Find where the given text appears and provide that cell's center as (x, y) coordinate. 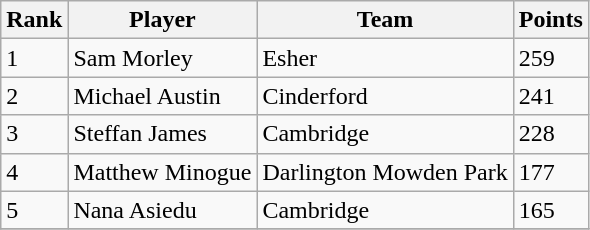
1 (34, 58)
241 (550, 96)
Sam Morley (162, 58)
Nana Asiedu (162, 210)
Matthew Minogue (162, 172)
Cinderford (385, 96)
259 (550, 58)
Darlington Mowden Park (385, 172)
Michael Austin (162, 96)
177 (550, 172)
4 (34, 172)
228 (550, 134)
Steffan James (162, 134)
Player (162, 20)
Points (550, 20)
Esher (385, 58)
3 (34, 134)
2 (34, 96)
165 (550, 210)
5 (34, 210)
Rank (34, 20)
Team (385, 20)
